Determine the [x, y] coordinate at the center of the cell enclosing the given text.  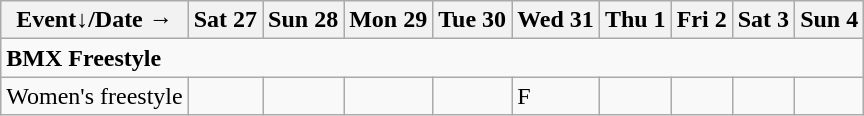
Women's freestyle [94, 96]
Event↓/Date → [94, 20]
Fri 2 [702, 20]
Wed 31 [556, 20]
BMX Freestyle [432, 58]
F [556, 96]
Mon 29 [388, 20]
Sun 28 [304, 20]
Sat 3 [763, 20]
Sat 27 [225, 20]
Sun 4 [830, 20]
Thu 1 [635, 20]
Tue 30 [472, 20]
